Locate the cell with the specified text and output its (X, Y) center coordinate. 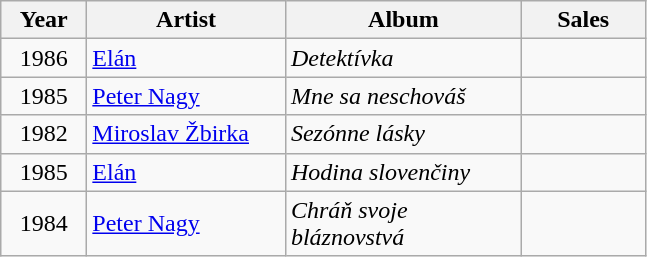
Detektívka (403, 58)
Hodina slovenčiny (403, 172)
Artist (186, 20)
Album (403, 20)
1984 (44, 224)
Mne sa neschováš (403, 96)
1986 (44, 58)
Sales (583, 20)
Chráň svoje bláznovstvá (403, 224)
Miroslav Žbirka (186, 134)
Year (44, 20)
1982 (44, 134)
Sezónne lásky (403, 134)
